Locate the cell with the specified text and output its [x, y] center coordinate. 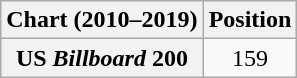
Position [250, 20]
US Billboard 200 [102, 58]
159 [250, 58]
Chart (2010–2019) [102, 20]
